Locate the cell with the specified text and output its [X, Y] center coordinate. 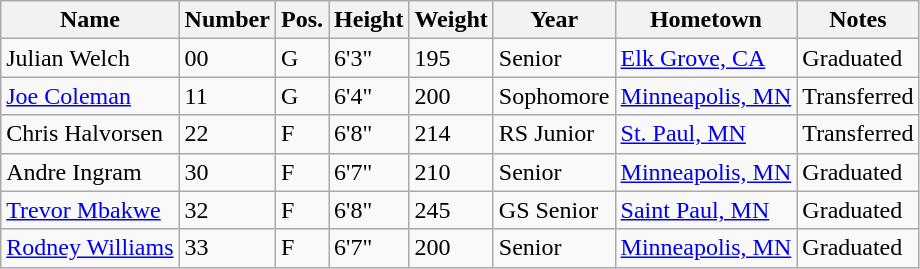
Height [369, 20]
Andre Ingram [90, 172]
195 [451, 58]
Sophomore [554, 96]
6'4" [369, 96]
32 [227, 210]
22 [227, 134]
210 [451, 172]
GS Senior [554, 210]
6'3" [369, 58]
30 [227, 172]
Pos. [302, 20]
Weight [451, 20]
Julian Welch [90, 58]
Saint Paul, MN [706, 210]
Notes [858, 20]
Rodney Williams [90, 248]
Number [227, 20]
Chris Halvorsen [90, 134]
Hometown [706, 20]
Trevor Mbakwe [90, 210]
33 [227, 248]
RS Junior [554, 134]
214 [451, 134]
Joe Coleman [90, 96]
St. Paul, MN [706, 134]
11 [227, 96]
Year [554, 20]
Name [90, 20]
Elk Grove, CA [706, 58]
00 [227, 58]
245 [451, 210]
